Find where the given text appears and provide that cell's center as [x, y] coordinate. 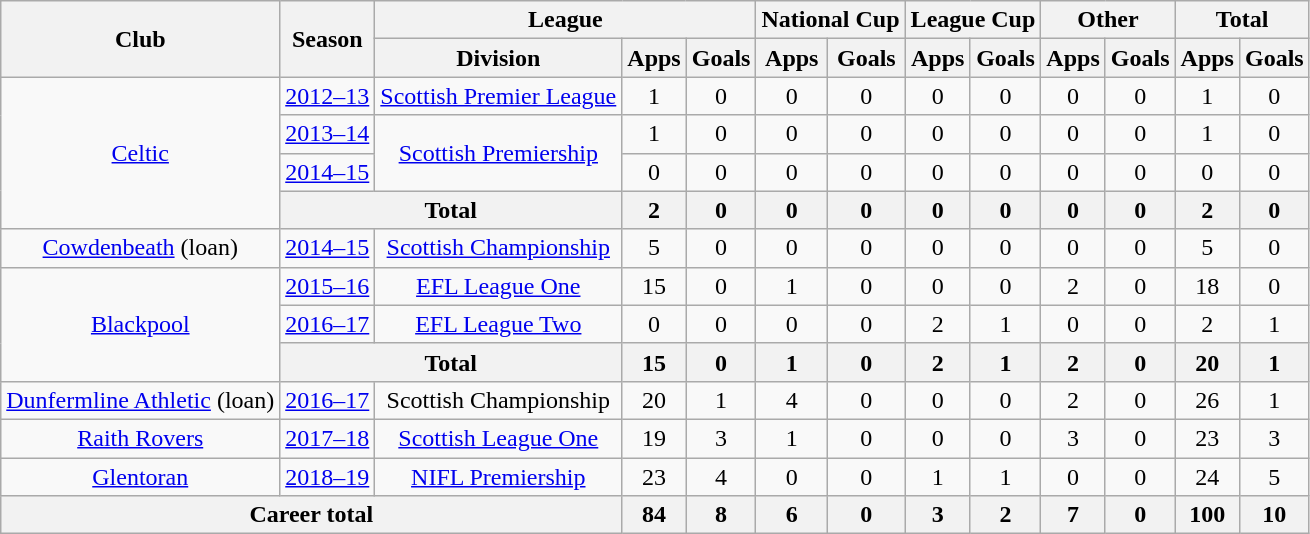
Division [498, 58]
10 [1274, 515]
NIFL Premiership [498, 477]
Other [1108, 20]
2015–16 [328, 286]
18 [1207, 286]
8 [721, 515]
Scottish Premiership [498, 153]
26 [1207, 400]
Celtic [140, 153]
2018–19 [328, 477]
Scottish League One [498, 438]
Scottish Premier League [498, 96]
19 [654, 438]
84 [654, 515]
Cowdenbeath (loan) [140, 248]
Glentoran [140, 477]
EFL League Two [498, 324]
League Cup [973, 20]
7 [1073, 515]
6 [792, 515]
Blackpool [140, 324]
League [566, 20]
2012–13 [328, 96]
Season [328, 39]
National Cup [830, 20]
24 [1207, 477]
Club [140, 39]
Dunfermline Athletic (loan) [140, 400]
Raith Rovers [140, 438]
2013–14 [328, 134]
2017–18 [328, 438]
Career total [312, 515]
EFL League One [498, 286]
100 [1207, 515]
